Extract the (x, y) coordinate from the center of the cell holding the provided text.  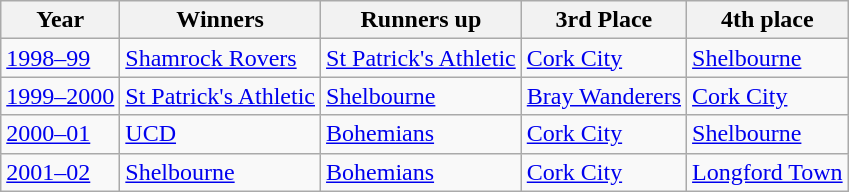
2000–01 (60, 134)
Year (60, 20)
2001–02 (60, 172)
Bray Wanderers (604, 96)
Winners (220, 20)
1999–2000 (60, 96)
Runners up (422, 20)
4th place (768, 20)
UCD (220, 134)
1998–99 (60, 58)
Shamrock Rovers (220, 58)
3rd Place (604, 20)
Longford Town (768, 172)
